Locate the cell with the specified text and output its [x, y] center coordinate. 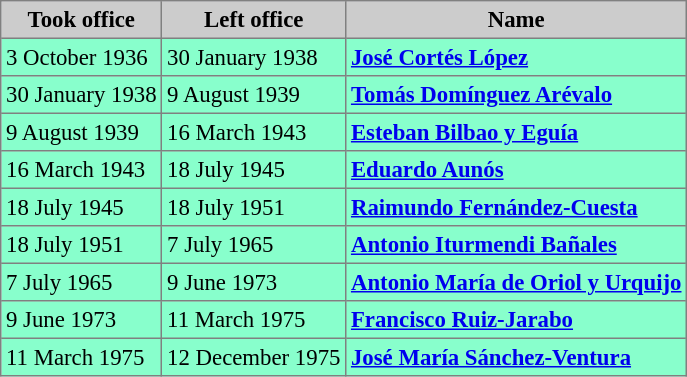
Antonio Iturmendi Bañales [516, 245]
Esteban Bilbao y Eguía [516, 132]
Name [516, 20]
José Cortés López [516, 57]
Raimundo Fernández-Cuesta [516, 207]
Left office [254, 20]
12 December 1975 [254, 357]
José María Sánchez-Ventura [516, 357]
Francisco Ruiz-Jarabo [516, 320]
Took office [82, 20]
Antonio María de Oriol y Urquijo [516, 282]
3 October 1936 [82, 57]
Eduardo Aunós [516, 170]
Tomás Domínguez Arévalo [516, 95]
